Capture the cell that displays the provided text and extract its (X, Y) central coordinate. 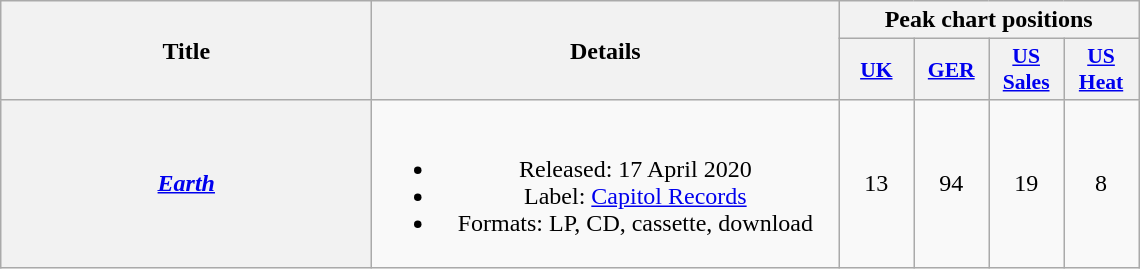
94 (952, 184)
19 (1026, 184)
Released: 17 April 2020Label: Capitol RecordsFormats: LP, CD, cassette, download (606, 184)
USHeat (1102, 70)
Details (606, 50)
13 (876, 184)
Title (186, 50)
USSales (1026, 70)
Earth (186, 184)
8 (1102, 184)
UK (876, 70)
Peak chart positions (989, 20)
GER (952, 70)
